Pinpoint the cell where the given text exists, returning its [x, y] midpoint coordinate. 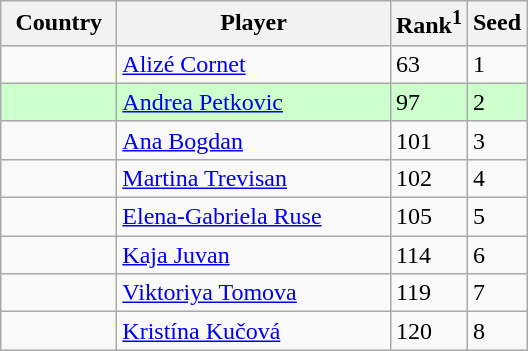
102 [428, 178]
5 [496, 217]
Country [59, 24]
8 [496, 331]
4 [496, 178]
120 [428, 331]
Kaja Juvan [254, 255]
2 [496, 102]
101 [428, 140]
Ana Bogdan [254, 140]
1 [496, 64]
Elena-Gabriela Ruse [254, 217]
Andrea Petkovic [254, 102]
97 [428, 102]
Viktoriya Tomova [254, 293]
Seed [496, 24]
3 [496, 140]
Alizé Cornet [254, 64]
7 [496, 293]
119 [428, 293]
Martina Trevisan [254, 178]
Player [254, 24]
63 [428, 64]
105 [428, 217]
Rank1 [428, 24]
114 [428, 255]
6 [496, 255]
Kristína Kučová [254, 331]
